Detect which cell encompasses the target text, then output its (X, Y) center coordinate. 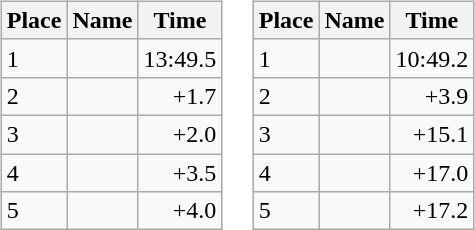
+1.7 (180, 96)
+3.5 (180, 173)
+17.2 (432, 211)
+15.1 (432, 134)
10:49.2 (432, 58)
13:49.5 (180, 58)
+4.0 (180, 211)
+17.0 (432, 173)
+3.9 (432, 96)
+2.0 (180, 134)
